Determine the (x, y) coordinate at the center of the cell enclosing the given text.  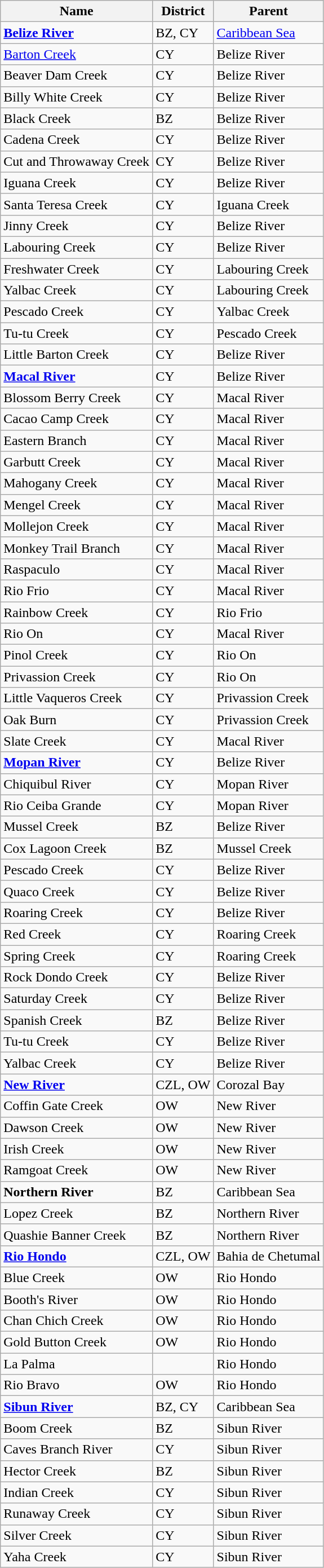
Corozal Bay (268, 1085)
Mollejon Creek (77, 526)
Freshwater Creek (77, 269)
Billy White Creek (77, 97)
Runaway Creek (77, 1514)
Slate Creek (77, 741)
Irish Creek (77, 1149)
Rainbow Creek (77, 612)
Cacao Camp Creek (77, 419)
Chiquibul River (77, 784)
Name (77, 11)
Monkey Trail Branch (77, 548)
Cadena Creek (77, 140)
Rock Dondo Creek (77, 977)
Santa Teresa Creek (77, 204)
Spring Creek (77, 956)
Gold Button Creek (77, 1342)
Yaha Creek (77, 1557)
Bahia de Chetumal (268, 1256)
Jinny Creek (77, 226)
Coffin Gate Creek (77, 1106)
Silver Creek (77, 1535)
Cox Lagoon Creek (77, 848)
Barton Creek (77, 54)
Caves Branch River (77, 1450)
Black Creek (77, 118)
Blossom Berry Creek (77, 398)
Beaver Dam Creek (77, 76)
Parent (268, 11)
Dawson Creek (77, 1127)
Ramgoat Creek (77, 1170)
Quaco Creek (77, 891)
Chan Chich Creek (77, 1321)
Booth's River (77, 1299)
Garbutt Creek (77, 462)
Cut and Throwaway Creek (77, 161)
Quashie Banner Creek (77, 1235)
Spanish Creek (77, 1020)
Mahogany Creek (77, 483)
Saturday Creek (77, 999)
Rio Bravo (77, 1385)
Boom Creek (77, 1428)
Red Creek (77, 934)
Mengel Creek (77, 505)
Blue Creek (77, 1278)
Oak Burn (77, 720)
Pinol Creek (77, 655)
Eastern Branch (77, 441)
Rio Ceiba Grande (77, 805)
Hector Creek (77, 1471)
Little Barton Creek (77, 355)
Little Vaqueros Creek (77, 698)
La Palma (77, 1364)
District (183, 11)
Indian Creek (77, 1492)
Raspaculo (77, 569)
Lopez Creek (77, 1213)
